Search for the cell housing the specified text and yield its [X, Y] center coordinate. 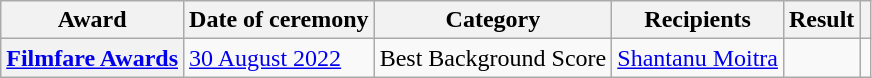
Shantanu Moitra [698, 58]
Best Background Score [493, 58]
Recipients [698, 20]
Category [493, 20]
Award [92, 20]
30 August 2022 [280, 58]
Date of ceremony [280, 20]
Result [821, 20]
Filmfare Awards [92, 58]
